Return the [X, Y] coordinate for the center point of the cell that contains the specified text.  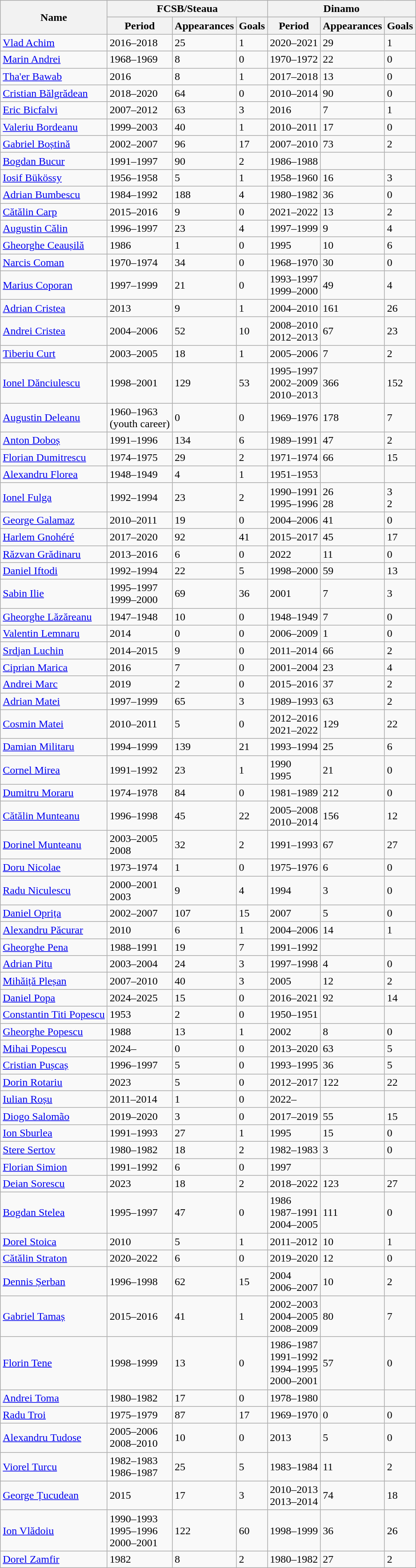
1974–1975 [140, 457]
1989–1991 [294, 441]
Harlem Gnohéré [54, 537]
2017–2020 [140, 537]
19901995 [294, 770]
Ion Vlădoiu [54, 1530]
Stere Sertov [54, 1150]
1993–1994 [294, 747]
1975–1976 [294, 867]
2021–2022 [294, 212]
1986–1988 [294, 161]
1989–1993 [294, 701]
1971–1974 [294, 457]
60 [252, 1530]
2024–2025 [140, 998]
139 [204, 747]
1984–1992 [140, 195]
53 [252, 383]
1995–19972002–20092010–2013 [294, 383]
Mihai Popescu [54, 1048]
123 [352, 1184]
2001 [294, 594]
Ionel Fulga [54, 497]
2014–2015 [140, 651]
152 [400, 383]
Bogdan Bucur [54, 161]
2008–20102012–2013 [294, 331]
Bogdan Stelea [54, 1213]
2007–2012 [140, 110]
Sabin Ilie [54, 594]
Augustin Deleanu [54, 417]
2003–20052008 [140, 845]
65 [204, 701]
37 [352, 684]
1956–1958 [140, 178]
1982 [140, 1559]
134 [204, 441]
Valentin Lemnaru [54, 634]
1968–1970 [294, 262]
2012–20162021–2022 [294, 724]
2004–2010 [294, 308]
212 [352, 793]
Srdjan Luchin [54, 651]
Ciprian Marica [54, 667]
Alexandru Tudose [54, 1438]
84 [204, 793]
2012–2017 [294, 1082]
Radu Troi [54, 1415]
57 [352, 1363]
1988–1991 [140, 947]
Daniel Popa [54, 998]
2016–2021 [294, 998]
Cătălin Munteanu [54, 815]
96 [204, 144]
2005–20062008–2010 [140, 1438]
2003–2005 [140, 354]
1994 [294, 890]
Damian Militaru [54, 747]
55 [352, 1116]
Daniel Iftodi [54, 571]
64 [204, 93]
Viorel Turcu [54, 1466]
1998–2001 [140, 383]
1958–1960 [294, 178]
George Țucudean [54, 1496]
1991–1996 [140, 441]
Marin Andrei [54, 60]
Gabriel Tamaș [54, 1316]
Cătălin Straton [54, 1258]
Diogo Salomão [54, 1116]
1969–1970 [294, 1415]
Augustin Călin [54, 229]
Gheorghe Popescu [54, 1032]
1982–1983 [294, 1150]
Radu Niculescu [54, 890]
1970–1974 [140, 262]
1986–19871991–19921994–19952000–2001 [294, 1363]
2017–2019 [294, 1116]
30 [352, 262]
1986 [140, 246]
Cristian Pușcaș [54, 1065]
49 [352, 285]
2018–2020 [140, 93]
Tha'er Bawab [54, 76]
107 [204, 913]
Adrian Pitu [54, 964]
2001–2004 [294, 667]
59 [352, 571]
52 [204, 331]
George Galamaz [54, 520]
2019 [140, 684]
178 [352, 417]
Andrei Toma [54, 1398]
1990–19931995–19962000–2001 [140, 1530]
2003–2004 [140, 964]
69 [204, 594]
161 [352, 308]
Name [54, 17]
2020–2022 [140, 1258]
Ion Sburlea [54, 1133]
19861987–19912004–2005 [294, 1213]
1993–19971999–2000 [294, 285]
Cosmin Matei [54, 724]
Răzvan Grădinaru [54, 554]
1982–19831986–1987 [140, 1466]
24 [204, 964]
1997 [294, 1167]
2013–2020 [294, 1048]
Dorin Rotariu [54, 1082]
1953 [140, 1015]
Eric Bicfalvi [54, 110]
Dinamo [341, 9]
1999–2003 [140, 127]
Cristian Bălgrădean [54, 93]
2010–20132013–2014 [294, 1496]
Ionel Dănciulescu [54, 383]
366 [352, 383]
Adrian Matei [54, 701]
1981–1989 [294, 793]
2015–2017 [294, 537]
Daniel Oprița [54, 913]
Gheorghe Pena [54, 947]
Dumitru Moraru [54, 793]
73 [352, 144]
Gheorghe Lăzăreanu [54, 617]
Gabriel Boștină [54, 144]
1969–1976 [294, 417]
111 [352, 1213]
1983–1984 [294, 1466]
Mihăiță Pleșan [54, 981]
Valeriu Bordeanu [54, 127]
74 [352, 1496]
Marius Coporan [54, 285]
Iulian Roșu [54, 1099]
2005–20082010–2014 [294, 815]
34 [204, 262]
2020–2021 [294, 43]
2022– [294, 1099]
Adrian Bumbescu [54, 195]
Constantin Titi Popescu [54, 1015]
2002 [294, 1032]
1990–19911995–1996 [294, 497]
Alexandru Păcurar [54, 930]
Cornel Mirea [54, 770]
1968–1969 [140, 60]
Vlad Achim [54, 43]
Deian Sorescu [54, 1184]
1951–1953 [294, 474]
2005–2006 [294, 354]
1950–1951 [294, 1015]
87 [204, 1415]
1991–1997 [140, 161]
2024– [140, 1048]
2013–2016 [140, 554]
1995–1997 [140, 1213]
1975–1979 [140, 1415]
Narcis Coman [54, 262]
Florin Tene [54, 1363]
2016–2018 [140, 43]
Gheorghe Ceaușilă [54, 246]
2017–2018 [294, 76]
188 [204, 195]
1988 [140, 1032]
Andrei Marc [54, 684]
2628 [352, 497]
Andrei Cristea [54, 331]
80 [352, 1316]
2022 [294, 554]
Alexandru Florea [54, 474]
2015 [140, 1496]
2000–20012003 [140, 890]
1997–1998 [294, 964]
62 [204, 1282]
Iosif Bükössy [54, 178]
Dennis Șerban [54, 1282]
1973–1974 [140, 867]
20042006–2007 [294, 1282]
2006–2009 [294, 634]
1998–2000 [294, 571]
16 [352, 178]
2010–2014 [294, 93]
Doru Nicolae [54, 867]
FCSB/Steaua [187, 9]
1970–1972 [294, 60]
1947–1948 [140, 617]
Cătălin Carp [54, 212]
156 [352, 815]
1978–1980 [294, 1398]
2005 [294, 981]
Dorinel Munteanu [54, 845]
2014 [140, 634]
1995–19971999–2000 [140, 594]
Anton Doboș [54, 441]
1994–1999 [140, 747]
2007 [294, 913]
2011–2012 [294, 1242]
2018–2022 [294, 1184]
Florian Dumitrescu [54, 457]
Tiberiu Curt [54, 354]
Dorel Zamfir [54, 1559]
1960–1963(youth career) [140, 417]
2002–20032004–20052008–2009 [294, 1316]
1993–1995 [294, 1065]
1974–1978 [140, 793]
Adrian Cristea [54, 308]
Dorel Stoica [54, 1242]
Florian Simion [54, 1167]
